Return the [X, Y] coordinate for the center point of the cell that contains the specified text.  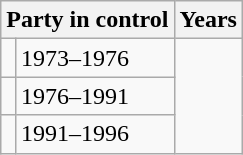
1991–1996 [94, 134]
Party in control [88, 20]
1976–1991 [94, 96]
Years [208, 20]
1973–1976 [94, 58]
